Detect which cell encompasses the target text, then output its (X, Y) center coordinate. 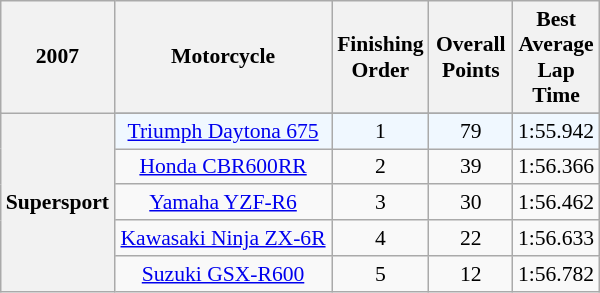
Kawasaki Ninja ZX-6R (223, 238)
2007 (58, 57)
1 (380, 131)
3 (380, 203)
1:56.366 (556, 167)
30 (471, 203)
Triumph Daytona 675 (223, 131)
39 (471, 167)
Yamaha YZF-R6 (223, 203)
1:56.462 (556, 203)
Best Average Lap Time (556, 57)
79 (471, 131)
Finishing Order (380, 57)
22 (471, 238)
Suzuki GSX-R600 (223, 274)
Supersport (58, 202)
1:56.633 (556, 238)
1:56.782 (556, 274)
4 (380, 238)
Overall Points (471, 57)
Honda CBR600RR (223, 167)
2 (380, 167)
Motorcycle (223, 57)
5 (380, 274)
1:55.942 (556, 131)
12 (471, 274)
